Search for the cell housing the specified text and yield its (x, y) center coordinate. 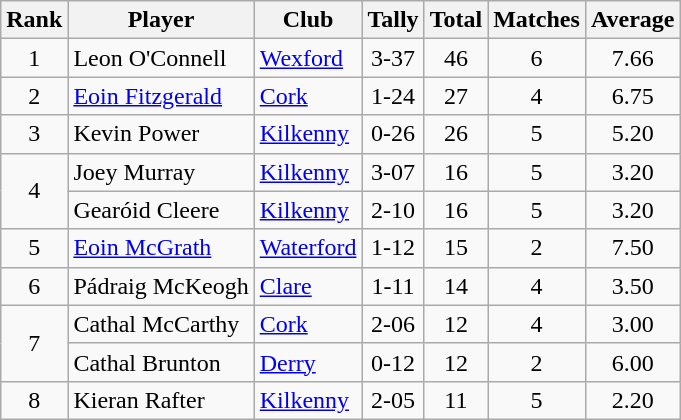
Club (308, 20)
7.66 (632, 58)
Wexford (308, 58)
7.50 (632, 248)
Eoin McGrath (161, 248)
Eoin Fitzgerald (161, 96)
Cathal McCarthy (161, 324)
Kieran Rafter (161, 400)
1-24 (393, 96)
3 (34, 134)
3-37 (393, 58)
11 (456, 400)
26 (456, 134)
8 (34, 400)
Matches (537, 20)
3.00 (632, 324)
Clare (308, 286)
Tally (393, 20)
Leon O'Connell (161, 58)
27 (456, 96)
6.00 (632, 362)
0-12 (393, 362)
3-07 (393, 172)
2.20 (632, 400)
5.20 (632, 134)
1-12 (393, 248)
Player (161, 20)
Gearóid Cleere (161, 210)
Total (456, 20)
Joey Murray (161, 172)
Waterford (308, 248)
0-26 (393, 134)
46 (456, 58)
Kevin Power (161, 134)
Rank (34, 20)
Pádraig McKeogh (161, 286)
3.50 (632, 286)
Average (632, 20)
14 (456, 286)
6.75 (632, 96)
Cathal Brunton (161, 362)
1-11 (393, 286)
2-05 (393, 400)
2-10 (393, 210)
Derry (308, 362)
7 (34, 343)
2-06 (393, 324)
15 (456, 248)
1 (34, 58)
